Search for the cell housing the specified text and yield its (X, Y) center coordinate. 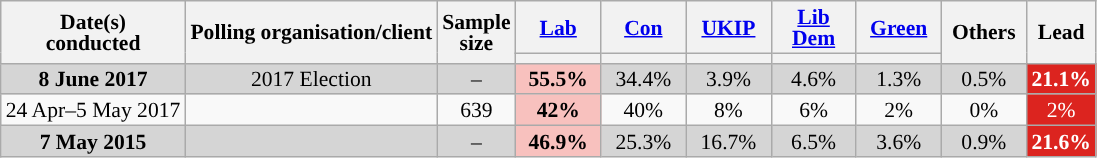
3.6% (898, 142)
16.7% (728, 142)
639 (476, 110)
6.5% (814, 142)
7 May 2015 (94, 142)
0.9% (984, 142)
Samplesize (476, 32)
Lead (1060, 32)
Others (984, 32)
6% (814, 110)
34.4% (644, 78)
42% (558, 110)
2017 Election (311, 78)
Con (644, 27)
21.1% (1060, 78)
40% (644, 110)
25.3% (644, 142)
0.5% (984, 78)
8 June 2017 (94, 78)
Date(s)conducted (94, 32)
4.6% (814, 78)
21.6% (1060, 142)
55.5% (558, 78)
1.3% (898, 78)
24 Apr–5 May 2017 (94, 110)
Polling organisation/client (311, 32)
Lib Dem (814, 27)
Green (898, 27)
UKIP (728, 27)
8% (728, 110)
Lab (558, 27)
3.9% (728, 78)
0% (984, 110)
46.9% (558, 142)
